For the text-containing cell, return its midpoint in [x, y] coordinate format. 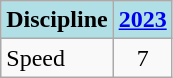
Discipline [57, 20]
7 [142, 58]
2023 [142, 20]
Speed [57, 58]
